Capture the cell that displays the provided text and extract its [X, Y] central coordinate. 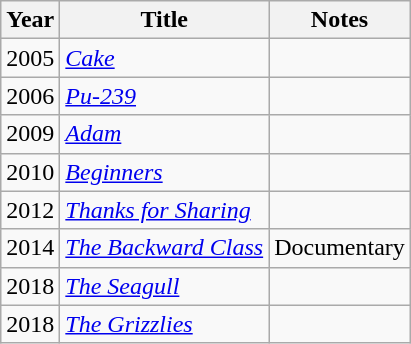
2005 [30, 58]
Documentary [340, 248]
2009 [30, 134]
Adam [164, 134]
Pu-239 [164, 96]
The Grizzlies [164, 324]
Cake [164, 58]
2006 [30, 96]
Title [164, 20]
2010 [30, 172]
Year [30, 20]
The Seagull [164, 286]
2012 [30, 210]
Notes [340, 20]
Thanks for Sharing [164, 210]
Beginners [164, 172]
2014 [30, 248]
The Backward Class [164, 248]
